Output the (x, y) coordinate of the center of the cell containing the given text.  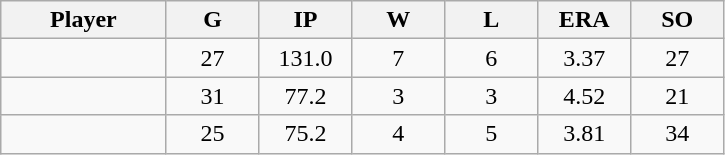
131.0 (306, 58)
IP (306, 20)
4.52 (584, 96)
Player (84, 20)
3.81 (584, 134)
7 (398, 58)
ERA (584, 20)
75.2 (306, 134)
G (212, 20)
25 (212, 134)
3.37 (584, 58)
SO (678, 20)
6 (492, 58)
21 (678, 96)
31 (212, 96)
5 (492, 134)
4 (398, 134)
34 (678, 134)
W (398, 20)
L (492, 20)
77.2 (306, 96)
